Identify which cell holds the provided text, then report its [X, Y] central coordinate. 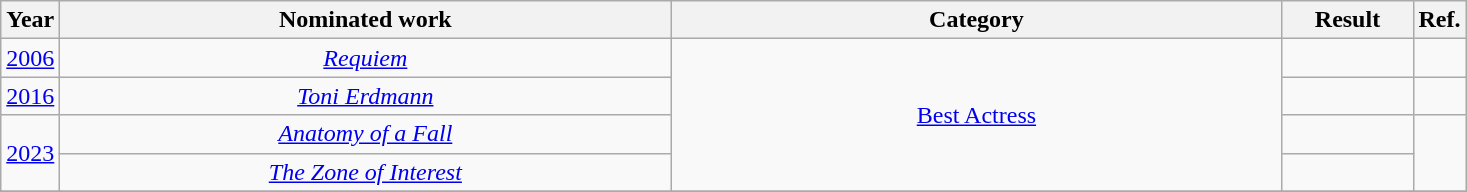
2023 [30, 153]
Toni Erdmann [366, 96]
Nominated work [366, 20]
Best Actress [976, 115]
Result [1348, 20]
Anatomy of a Fall [366, 134]
Year [30, 20]
2016 [30, 96]
2006 [30, 58]
The Zone of Interest [366, 172]
Ref. [1440, 20]
Requiem [366, 58]
Category [976, 20]
